From the cell containing the given text, extract its center point as [X, Y] coordinate. 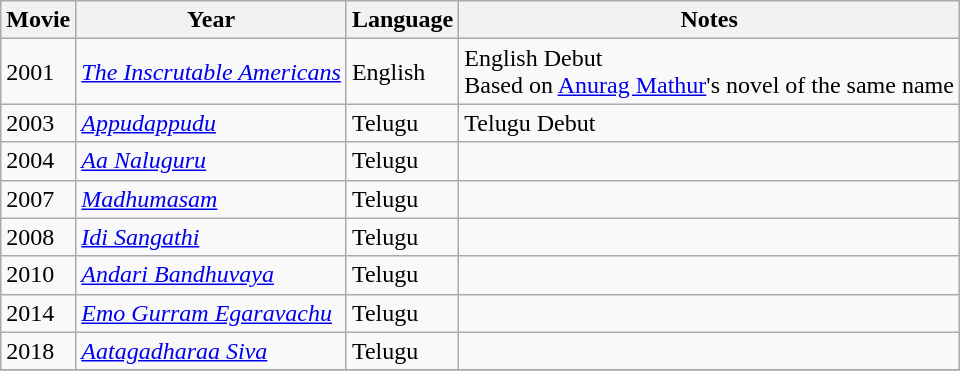
Aa Naluguru [212, 161]
2010 [38, 275]
2003 [38, 123]
Madhumasam [212, 199]
Appudappudu [212, 123]
2014 [38, 313]
Emo Gurram Egaravachu [212, 313]
2018 [38, 351]
2001 [38, 72]
Year [212, 20]
Andari Bandhuvaya [212, 275]
2007 [38, 199]
English DebutBased on Anurag Mathur's novel of the same name [710, 72]
English [402, 72]
2004 [38, 161]
Notes [710, 20]
The Inscrutable Americans [212, 72]
2008 [38, 237]
Idi Sangathi [212, 237]
Movie [38, 20]
Telugu Debut [710, 123]
Language [402, 20]
Aatagadharaa Siva [212, 351]
